From the cell containing the given text, extract its center point as (X, Y) coordinate. 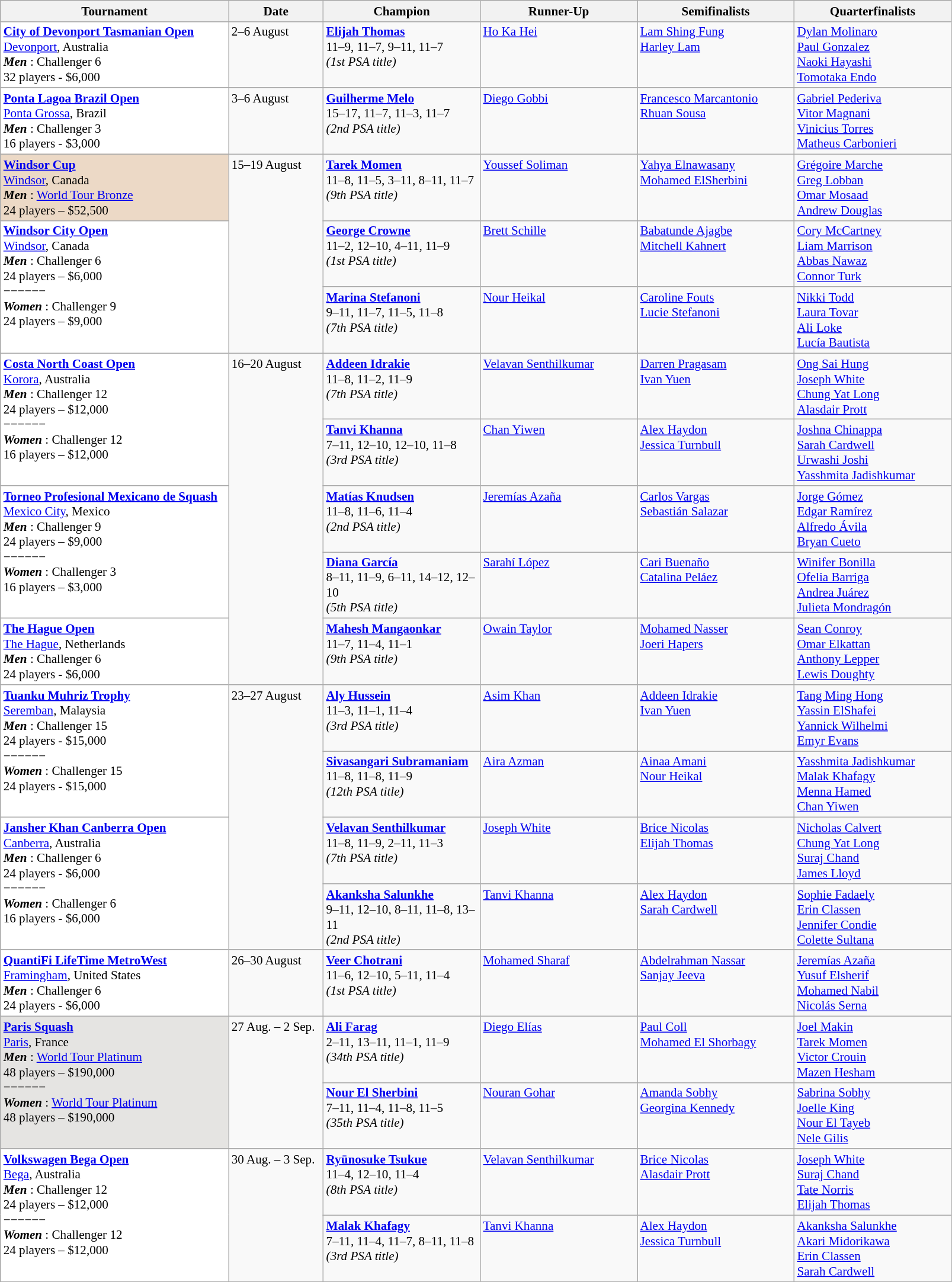
Sivasangari Subramaniam11–8, 11–8, 11–9(12th PSA title) (402, 784)
Ali Farag2–11, 13–11, 11–1, 11–9(34th PSA title) (402, 1049)
Paul Coll Mohamed El Shorbagy (716, 1049)
Nikki Todd Laura Tovar Ali Loke Lucía Bautista (872, 320)
QuantiFi LifeTime MetroWest Framingham, United States Men : Challenger 624 players - $6,000 (115, 983)
Aly Hussein11–3, 11–1, 11–4(3rd PSA title) (402, 718)
Nour Heikal (559, 320)
Darren Pragasam Ivan Yuen (716, 386)
Tarek Momen11–8, 11–5, 3–11, 8–11, 11–7(9th PSA title) (402, 187)
Alex Haydon Sarah Cardwell (716, 916)
Champion (402, 11)
Youssef Soliman (559, 187)
Amanda Sobhy Georgina Kennedy (716, 1116)
Cari Buenaño Catalina Peláez (716, 585)
Quarterfinalists (872, 11)
Jeremías Azaña Yusuf Elsherif Mohamed Nabil Nicolás Serna (872, 983)
Elijah Thomas11–9, 11–7, 9–11, 11–7(1st PSA title) (402, 55)
Sean Conroy Omar Elkattan Anthony Lepper Lewis Doughty (872, 652)
Diego Gobbi (559, 121)
Joshna Chinappa Sarah Cardwell Urwashi Joshi Yasshmita Jadishkumar (872, 453)
Joseph White (559, 851)
Veer Chotrani11–6, 12–10, 5–11, 11–4(1st PSA title) (402, 983)
Tang Ming Hong Yassin ElShafei Yannick Wilhelmi Emyr Evans (872, 718)
Addeen Idrakie Ivan Yuen (716, 718)
Date (276, 11)
16–20 August (276, 519)
Babatunde Ajagbe Mitchell Kahnert (716, 254)
Runner-Up (559, 11)
Akanksha Salunkhe Akari Midorikawa Erin Classen Sarah Cardwell (872, 1248)
Nouran Gohar (559, 1116)
Chan Yiwen (559, 453)
Jeremías Azaña (559, 519)
Joel Makin Tarek Momen Victor Crouin Mazen Hesham (872, 1049)
Diana García8–11, 11–9, 6–11, 14–12, 12–10(5th PSA title) (402, 585)
Paris Squash Paris, France Men : World Tour Platinum48 players – $190,000−−−−−− Women : World Tour Platinum48 players – $190,000 (115, 1082)
Brice Nicolas Alasdair Prott (716, 1182)
Grégoire Marche Greg Lobban Omar Mosaad Andrew Douglas (872, 187)
27 Aug. – 2 Sep. (276, 1082)
Ong Sai Hung Joseph White Chung Yat Long Alasdair Prott (872, 386)
Ryūnosuke Tsukue11–4, 12–10, 11–4(8th PSA title) (402, 1182)
Malak Khafagy7–11, 11–4, 11–7, 8–11, 11–8(3rd PSA title) (402, 1248)
Windsor City Open Windsor, Canada Men : Challenger 624 players – $6,000−−−−−− Women : Challenger 924 players – $9,000 (115, 287)
Tuanku Muhriz Trophy Seremban, Malaysia Men : Challenger 1524 players - $15,000−−−−−− Women : Challenger 1524 players - $15,000 (115, 751)
30 Aug. – 3 Sep. (276, 1215)
Semifinalists (716, 11)
26–30 August (276, 983)
Mohamed Sharaf (559, 983)
3–6 August (276, 121)
Mahesh Mangaonkar11–7, 11–4, 11–1(9th PSA title) (402, 652)
Yasshmita Jadishkumar Malak Khafagy Menna Hamed Chan Yiwen (872, 784)
Owain Taylor (559, 652)
Ho Ka Hei (559, 55)
23–27 August (276, 818)
Costa North Coast Open Korora, Australia Men : Challenger 1224 players – $12,000−−−−−− Women : Challenger 1216 players – $12,000 (115, 419)
Windsor Cup Windsor, Canada Men : World Tour Bronze24 players – $52,500 (115, 187)
Diego Elías (559, 1049)
Velavan Senthilkumar11–8, 11–9, 2–11, 11–3(7th PSA title) (402, 851)
Jansher Khan Canberra Open Canberra, Australia Men : Challenger 624 players - $6,000−−−−−− Women : Challenger 616 players - $6,000 (115, 884)
Tanvi Khanna7–11, 12–10, 12–10, 11–8(3rd PSA title) (402, 453)
Nicholas Calvert Chung Yat Long Suraj Chand James Lloyd (872, 851)
Sarahí López (559, 585)
George Crowne11–2, 12–10, 4–11, 11–9(1st PSA title) (402, 254)
Winifer Bonilla Ofelia Barriga Andrea Juárez Julieta Mondragón (872, 585)
Joseph White Suraj Chand Tate Norris Elijah Thomas (872, 1182)
15–19 August (276, 254)
Torneo Profesional Mexicano de Squash Mexico City, Mexico Men : Challenger 924 players – $9,000−−−−−− Women : Challenger 316 players – $3,000 (115, 552)
Yahya Elnawasany Mohamed ElSherbini (716, 187)
Guilherme Melo15–17, 11–7, 11–3, 11–7(2nd PSA title) (402, 121)
2–6 August (276, 55)
Gabriel Pederiva Vitor Magnani Vinicius Torres Matheus Carbonieri (872, 121)
Lam Shing Fung Harley Lam (716, 55)
Sabrina Sobhy Joelle King Nour El Tayeb Nele Gilis (872, 1116)
Brice Nicolas Elijah Thomas (716, 851)
Ainaa Amani Nour Heikal (716, 784)
Tournament (115, 11)
Akanksha Salunkhe9–11, 12–10, 8–11, 11–8, 13–11(2nd PSA title) (402, 916)
Addeen Idrakie11–8, 11–2, 11–9(7th PSA title) (402, 386)
Carlos Vargas Sebastián Salazar (716, 519)
Asim Khan (559, 718)
Aira Azman (559, 784)
Nour El Sherbini7–11, 11–4, 11–8, 11–5(35th PSA title) (402, 1116)
Matías Knudsen11–8, 11–6, 11–4(2nd PSA title) (402, 519)
Francesco Marcantonio Rhuan Sousa (716, 121)
Abdelrahman Nassar Sanjay Jeeva (716, 983)
The Hague Open The Hague, Netherlands Men : Challenger 624 players - $6,000 (115, 652)
Mohamed Nasser Joeri Hapers (716, 652)
City of Devonport Tasmanian Open Devonport, Australia Men : Challenger 632 players - $6,000 (115, 55)
Ponta Lagoa Brazil Open Ponta Grossa, Brazil Men : Challenger 316 players - $3,000 (115, 121)
Jorge Gómez Edgar Ramírez Alfredo Ávila Bryan Cueto (872, 519)
Caroline Fouts Lucie Stefanoni (716, 320)
Sophie Fadaely Erin Classen Jennifer Condie Colette Sultana (872, 916)
Brett Schille (559, 254)
Volkswagen Bega Open Bega, Australia Men : Challenger 1224 players – $12,000−−−−−− Women : Challenger 1224 players – $12,000 (115, 1215)
Cory McCartney Liam Marrison Abbas Nawaz Connor Turk (872, 254)
Dylan Molinaro Paul Gonzalez Naoki Hayashi Tomotaka Endo (872, 55)
Marina Stefanoni9–11, 11–7, 11–5, 11–8(7th PSA title) (402, 320)
